Determine the (x, y) coordinate at the center of the cell enclosing the given text.  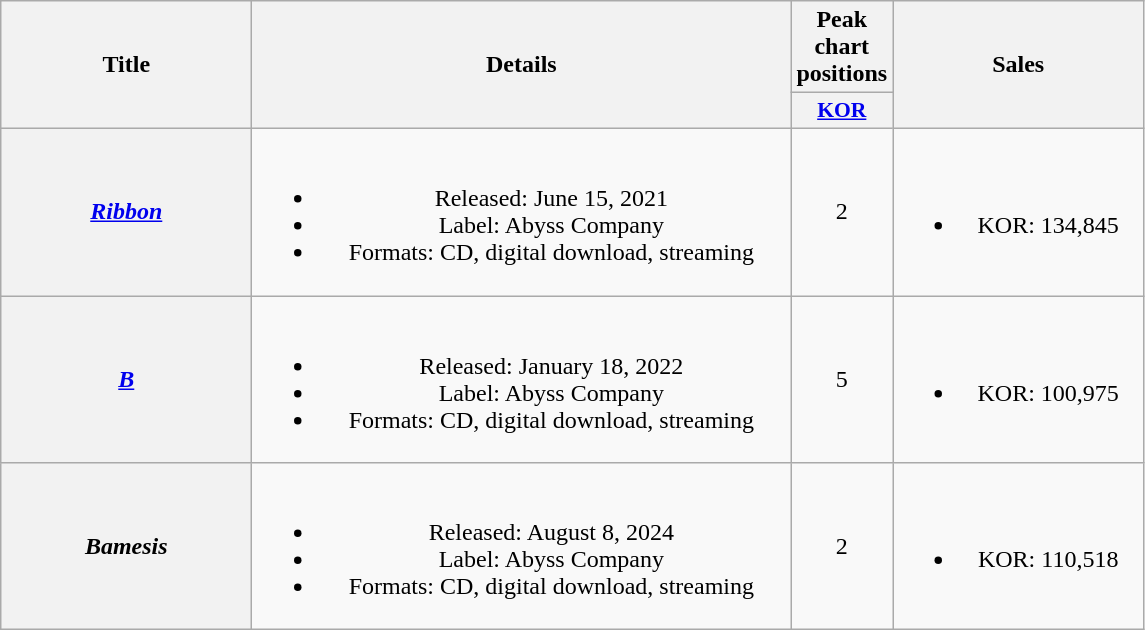
Details (522, 65)
Released: January 18, 2022Label: Abyss CompanyFormats: CD, digital download, streaming (522, 380)
Peakchartpositions (842, 47)
Ribbon (126, 212)
KOR: 134,845 (1018, 212)
KOR (842, 111)
Released: August 8, 2024Label: Abyss CompanyFormats: CD, digital download, streaming (522, 546)
B (126, 380)
Bamesis (126, 546)
KOR: 110,518 (1018, 546)
KOR: 100,975 (1018, 380)
Title (126, 65)
Sales (1018, 65)
Released: June 15, 2021Label: Abyss CompanyFormats: CD, digital download, streaming (522, 212)
5 (842, 380)
